From the cell containing the given text, extract its center point as (x, y) coordinate. 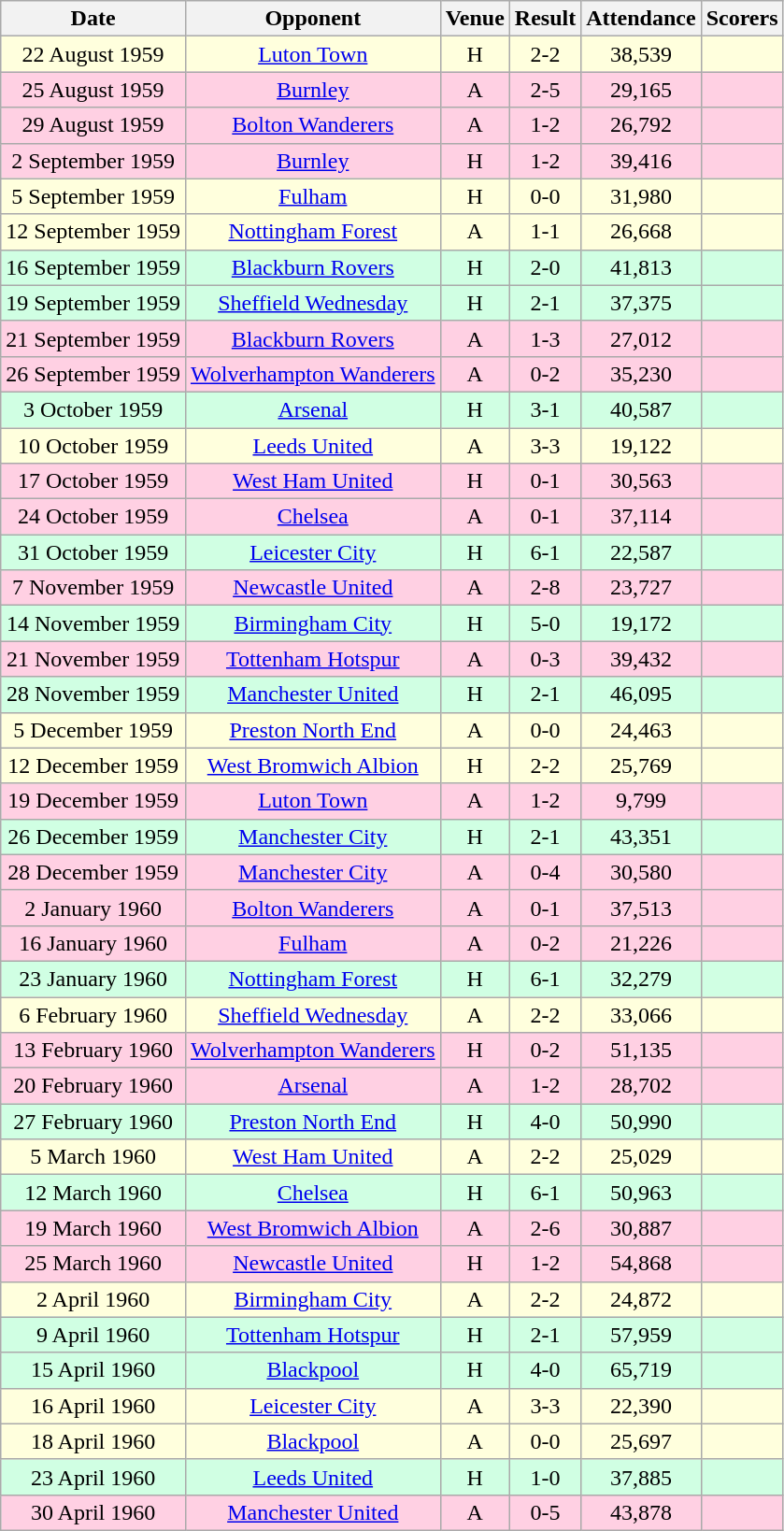
27,012 (641, 338)
39,432 (641, 659)
18 April 1960 (93, 1441)
0-5 (545, 1512)
37,885 (641, 1477)
16 September 1959 (93, 267)
37,513 (641, 908)
28 December 1959 (93, 872)
20 February 1960 (93, 1086)
23 January 1960 (93, 979)
10 October 1959 (93, 446)
25,697 (641, 1441)
13 February 1960 (93, 1051)
2-8 (545, 588)
39,416 (641, 161)
46,095 (641, 694)
30,887 (641, 1228)
5 March 1960 (93, 1157)
30,580 (641, 872)
26,792 (641, 125)
19 December 1959 (93, 801)
7 November 1959 (93, 588)
24 October 1959 (93, 517)
21,226 (641, 943)
Date (93, 19)
12 March 1960 (93, 1193)
12 December 1959 (93, 765)
0-4 (545, 872)
30 April 1960 (93, 1512)
15 April 1960 (93, 1370)
27 February 1960 (93, 1122)
24,872 (641, 1299)
1-0 (545, 1477)
31 October 1959 (93, 552)
2 April 1960 (93, 1299)
26,668 (641, 232)
40,587 (641, 409)
1-1 (545, 232)
38,539 (641, 54)
23,727 (641, 588)
Venue (475, 19)
2 September 1959 (93, 161)
54,868 (641, 1264)
26 December 1959 (93, 837)
51,135 (641, 1051)
50,963 (641, 1193)
25 August 1959 (93, 90)
17 October 1959 (93, 481)
Scorers (742, 19)
28 November 1959 (93, 694)
16 April 1960 (93, 1406)
5-0 (545, 623)
2-0 (545, 267)
30,563 (641, 481)
19 March 1960 (93, 1228)
37,114 (641, 517)
23 April 1960 (93, 1477)
5 September 1959 (93, 196)
41,813 (641, 267)
0-3 (545, 659)
12 September 1959 (93, 232)
57,959 (641, 1335)
3-1 (545, 409)
26 September 1959 (93, 374)
2 January 1960 (93, 908)
Result (545, 19)
19,172 (641, 623)
24,463 (641, 730)
9,799 (641, 801)
16 January 1960 (93, 943)
43,878 (641, 1512)
Opponent (312, 19)
9 April 1960 (93, 1335)
3 October 1959 (93, 409)
21 November 1959 (93, 659)
21 September 1959 (93, 338)
35,230 (641, 374)
2-5 (545, 90)
50,990 (641, 1122)
25,029 (641, 1157)
19 September 1959 (93, 303)
29,165 (641, 90)
19,122 (641, 446)
14 November 1959 (93, 623)
5 December 1959 (93, 730)
31,980 (641, 196)
2-6 (545, 1228)
1-3 (545, 338)
28,702 (641, 1086)
33,066 (641, 1014)
22,390 (641, 1406)
22,587 (641, 552)
25 March 1960 (93, 1264)
Attendance (641, 19)
32,279 (641, 979)
6 February 1960 (93, 1014)
37,375 (641, 303)
65,719 (641, 1370)
22 August 1959 (93, 54)
29 August 1959 (93, 125)
25,769 (641, 765)
43,351 (641, 837)
